Pinpoint the cell where the given text exists, returning its [x, y] midpoint coordinate. 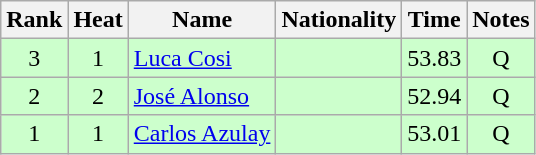
Time [434, 20]
Name [202, 20]
53.01 [434, 134]
Carlos Azulay [202, 134]
52.94 [434, 96]
Rank [34, 20]
Heat [98, 20]
3 [34, 58]
José Alonso [202, 96]
Notes [501, 20]
53.83 [434, 58]
Luca Cosi [202, 58]
Nationality [339, 20]
